Provide the (x, y) coordinate of the cell's center where the given text is located.  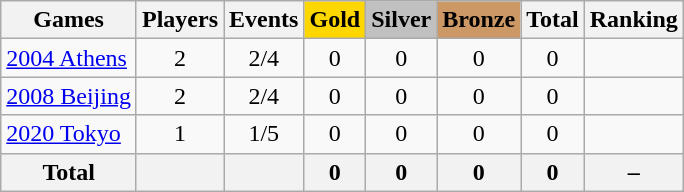
Games (69, 20)
2004 Athens (69, 58)
2020 Tokyo (69, 134)
1 (180, 134)
Players (180, 20)
Events (264, 20)
Gold (335, 20)
2008 Beijing (69, 96)
Silver (402, 20)
1/5 (264, 134)
Ranking (634, 20)
– (634, 172)
Bronze (479, 20)
